Return (x, y) of the center of cell containing provided text 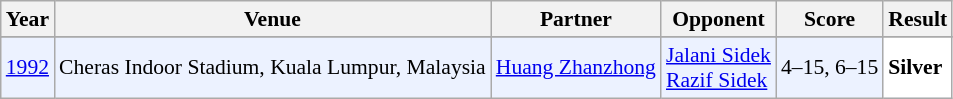
4–15, 6–15 (830, 68)
Partner (576, 19)
Opponent (718, 19)
Jalani Sidek Razif Sidek (718, 68)
Cheras Indoor Stadium, Kuala Lumpur, Malaysia (272, 68)
Result (918, 19)
1992 (28, 68)
Score (830, 19)
Venue (272, 19)
Silver (918, 68)
Year (28, 19)
Huang Zhanzhong (576, 68)
